For the text-containing cell, return its midpoint in (x, y) coordinate format. 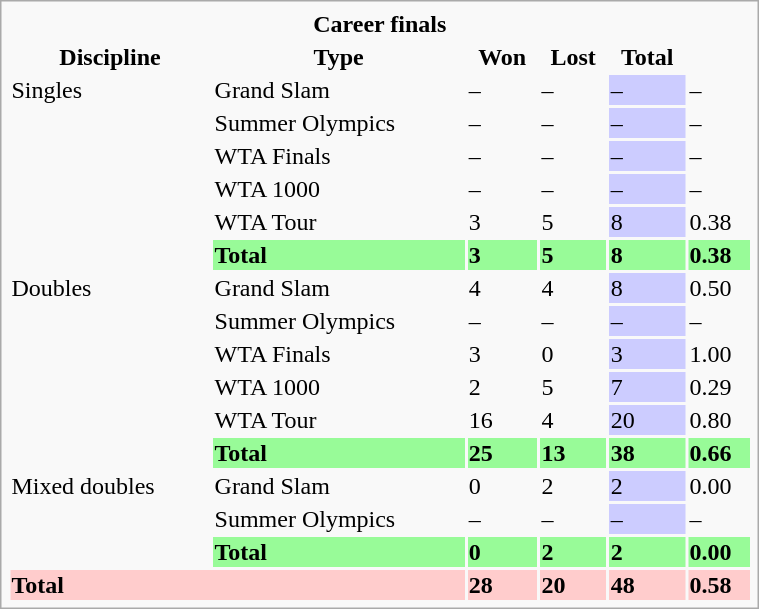
Discipline (110, 57)
Career finals (380, 24)
Won (502, 57)
Mixed doubles (110, 519)
7 (647, 387)
Singles (110, 172)
0.80 (719, 420)
Lost (573, 57)
13 (573, 453)
28 (502, 585)
48 (647, 585)
25 (502, 453)
Type (338, 57)
1.00 (719, 354)
0.29 (719, 387)
0.66 (719, 453)
Doubles (110, 370)
0.58 (719, 585)
16 (502, 420)
38 (647, 453)
0.50 (719, 288)
